Locate the cell with the specified text and output its (x, y) center coordinate. 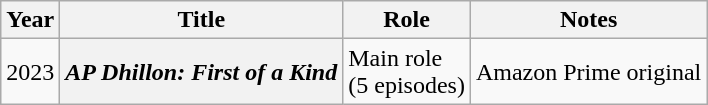
Amazon Prime original (588, 72)
2023 (30, 72)
AP Dhillon: First of a Kind (202, 72)
Main role (5 episodes) (407, 72)
Year (30, 20)
Role (407, 20)
Notes (588, 20)
Title (202, 20)
